Pinpoint the cell where the given text exists, returning its [X, Y] midpoint coordinate. 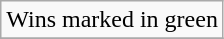
Wins marked in green [112, 20]
